Extract the (x, y) coordinate from the center of the cell holding the provided text.  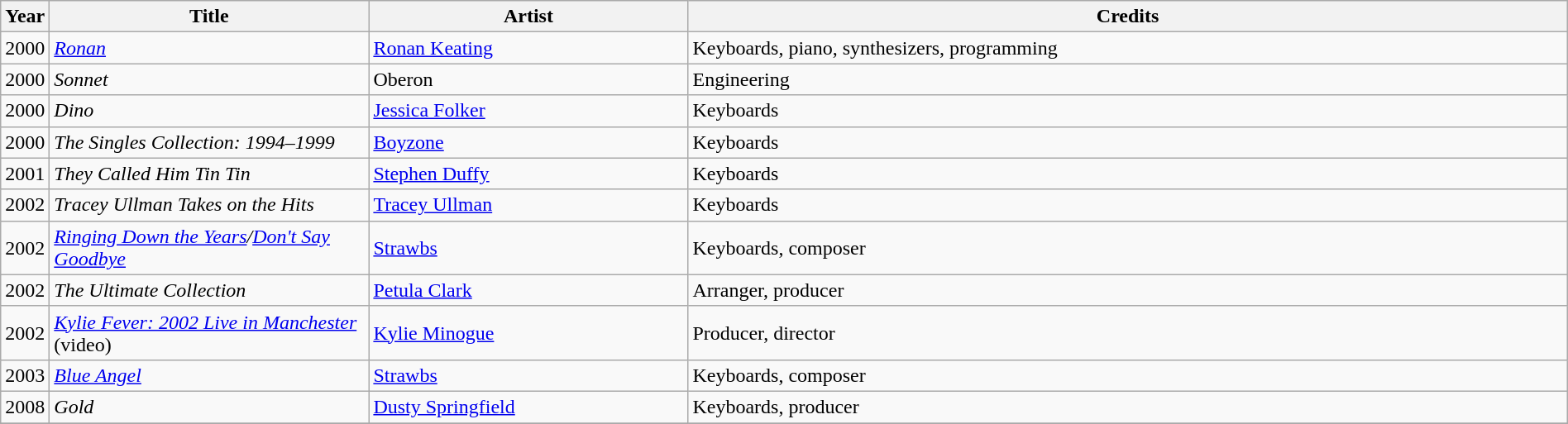
2001 (25, 174)
Boyzone (528, 142)
Year (25, 17)
Dino (209, 111)
Dusty Springfield (528, 407)
Ronan Keating (528, 48)
The Singles Collection: 1994–1999 (209, 142)
Keyboards, producer (1128, 407)
Ronan (209, 48)
Tracey Ullman (528, 205)
They Called Him Tin Tin (209, 174)
Title (209, 17)
Jessica Folker (528, 111)
Kylie Minogue (528, 332)
Ringing Down the Years/Don't Say Goodbye (209, 248)
Oberon (528, 79)
Engineering (1128, 79)
Keyboards, piano, synthesizers, programming (1128, 48)
Credits (1128, 17)
Arranger, producer (1128, 290)
Artist (528, 17)
Tracey Ullman Takes on the Hits (209, 205)
Stephen Duffy (528, 174)
2003 (25, 375)
The Ultimate Collection (209, 290)
Blue Angel (209, 375)
Kylie Fever: 2002 Live in Manchester (video) (209, 332)
Gold (209, 407)
2008 (25, 407)
Sonnet (209, 79)
Producer, director (1128, 332)
Petula Clark (528, 290)
